Find where the given text appears and provide that cell's center as (X, Y) coordinate. 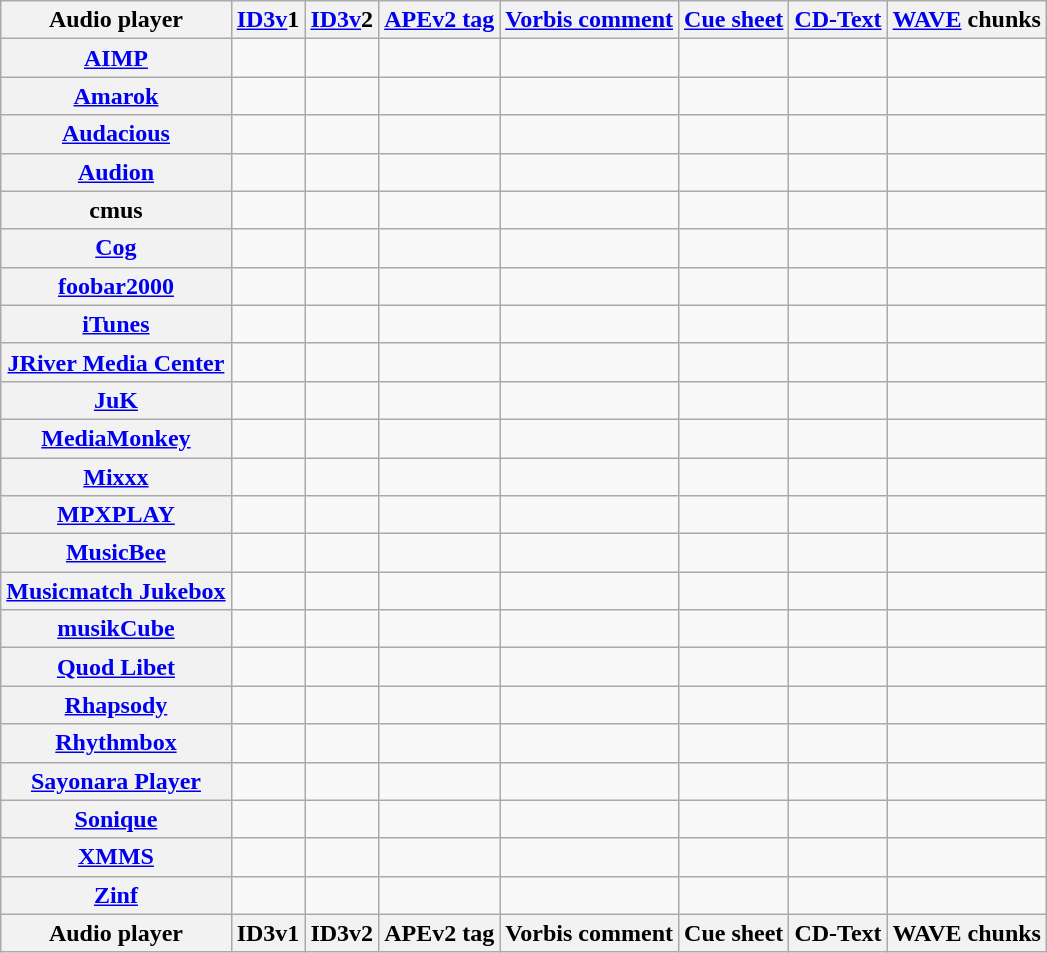
Amarok (116, 96)
AIMP (116, 58)
MediaMonkey (116, 438)
JRiver Media Center (116, 362)
Musicmatch Jukebox (116, 591)
Cog (116, 248)
iTunes (116, 324)
XMMS (116, 857)
musikCube (116, 629)
Rhythmbox (116, 743)
Sayonara Player (116, 781)
cmus (116, 210)
Audacious (116, 134)
MusicBee (116, 553)
foobar2000 (116, 286)
Quod Libet (116, 667)
MPXPLAY (116, 515)
Audion (116, 172)
JuK (116, 400)
Rhapsody (116, 705)
Zinf (116, 895)
Mixxx (116, 477)
Sonique (116, 819)
